Provide the [X, Y] coordinate of the cell's center where the given text is located.  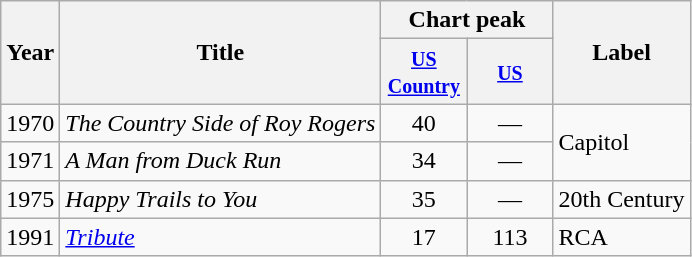
20th Century [622, 199]
1970 [30, 123]
35 [424, 199]
1971 [30, 161]
40 [424, 123]
1991 [30, 237]
17 [424, 237]
Happy Trails to You [220, 199]
Capitol [622, 142]
Title [220, 52]
Year [30, 52]
RCA [622, 237]
113 [510, 237]
A Man from Duck Run [220, 161]
Label [622, 52]
US [510, 72]
US Country [424, 72]
Tribute [220, 237]
34 [424, 161]
1975 [30, 199]
The Country Side of Roy Rogers [220, 123]
Chart peak [467, 20]
